For the text-containing cell, return its midpoint in (x, y) coordinate format. 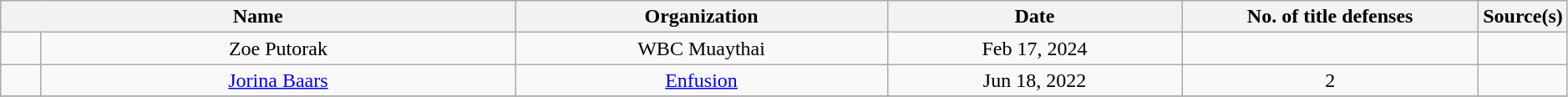
Source(s) (1524, 17)
Feb 17, 2024 (1034, 48)
Organization (702, 17)
Jorina Baars (278, 80)
WBC Muaythai (702, 48)
No. of title defenses (1330, 17)
Jun 18, 2022 (1034, 80)
Zoe Putorak (278, 48)
Name (258, 17)
Enfusion (702, 80)
2 (1330, 80)
Date (1034, 17)
